Scan for the cell matching the given text and deliver its (x, y) coordinate at center. 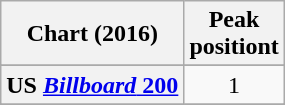
US Billboard 200 (92, 85)
Chart (2016) (92, 34)
1 (234, 85)
Peakpositiont (234, 34)
